Identify which cell holds the provided text, then report its [x, y] central coordinate. 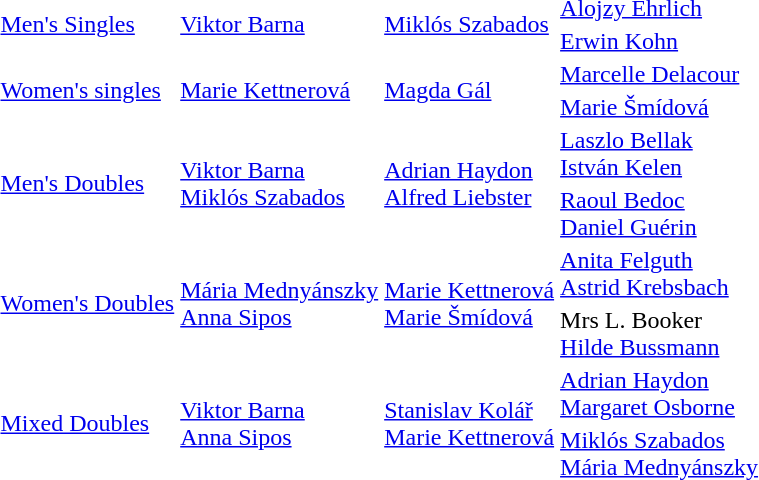
Marie Kettnerová [280, 90]
Adrian Haydon Alfred Liebster [470, 184]
Mária Mednyánszky Anna Sipos [280, 304]
Viktor Barna Miklós Szabados [280, 184]
Marie Kettnerová Marie Šmídová [470, 304]
Magda Gál [470, 90]
